Extract the [X, Y] coordinate from the center of the cell holding the provided text.  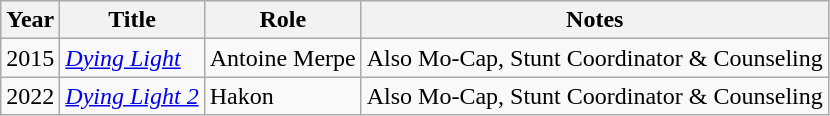
Dying Light [132, 58]
Notes [594, 20]
Year [30, 20]
Hakon [282, 96]
2022 [30, 96]
Antoine Merpe [282, 58]
Dying Light 2 [132, 96]
2015 [30, 58]
Title [132, 20]
Role [282, 20]
